Output the [X, Y] coordinate of the center of the cell containing the given text.  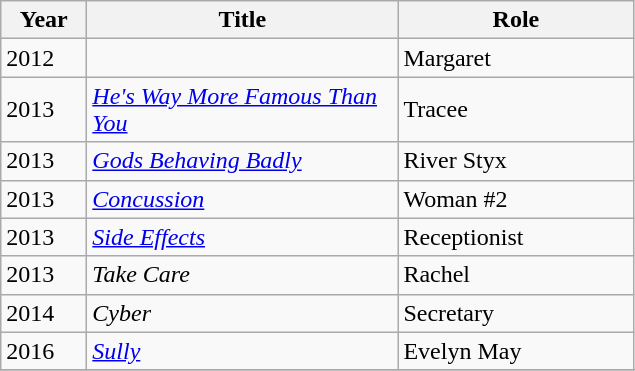
Sully [242, 351]
Role [516, 20]
Concussion [242, 199]
Side Effects [242, 237]
2012 [44, 58]
Evelyn May [516, 351]
Receptionist [516, 237]
Year [44, 20]
Woman #2 [516, 199]
Margaret [516, 58]
Tracee [516, 110]
Title [242, 20]
Rachel [516, 275]
Secretary [516, 313]
Gods Behaving Badly [242, 161]
Take Care [242, 275]
2014 [44, 313]
Cyber [242, 313]
2016 [44, 351]
He's Way More Famous Than You [242, 110]
River Styx [516, 161]
